Identify which cell holds the provided text, then report its (x, y) central coordinate. 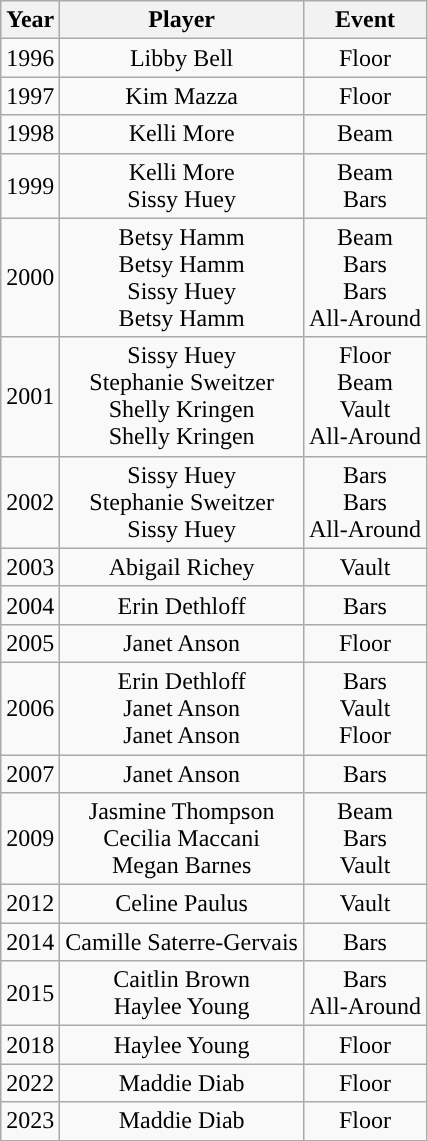
Abigail Richey (182, 567)
Betsy HammBetsy HammSissy HueyBetsy Hamm (182, 278)
FloorBeamVaultAll-Around (364, 396)
BeamBarsVault (364, 839)
Erin DethloffJanet AnsonJanet Anson (182, 708)
2009 (30, 839)
BeamBarsBarsAll-Around (364, 278)
Kelli MoreSissy Huey (182, 186)
2005 (30, 643)
Jasmine ThompsonCecilia MaccaniMegan Barnes (182, 839)
2014 (30, 942)
2012 (30, 904)
2002 (30, 502)
BeamBars (364, 186)
2022 (30, 1083)
Event (364, 20)
1997 (30, 96)
2006 (30, 708)
Camille Saterre-Gervais (182, 942)
Kelli More (182, 134)
BarsAll-Around (364, 994)
BarsBarsAll-Around (364, 502)
2001 (30, 396)
Celine Paulus (182, 904)
Kim Mazza (182, 96)
Beam (364, 134)
Haylee Young (182, 1045)
2000 (30, 278)
Year (30, 20)
2023 (30, 1121)
2007 (30, 773)
1998 (30, 134)
2018 (30, 1045)
1999 (30, 186)
Player (182, 20)
Libby Bell (182, 58)
Erin Dethloff (182, 605)
2015 (30, 994)
BarsVaultFloor (364, 708)
Sissy HueyStephanie SweitzerShelly KringenShelly Kringen (182, 396)
1996 (30, 58)
2003 (30, 567)
Sissy HueyStephanie SweitzerSissy Huey (182, 502)
Caitlin BrownHaylee Young (182, 994)
2004 (30, 605)
